Extract the [X, Y] coordinate from the center of the cell holding the provided text.  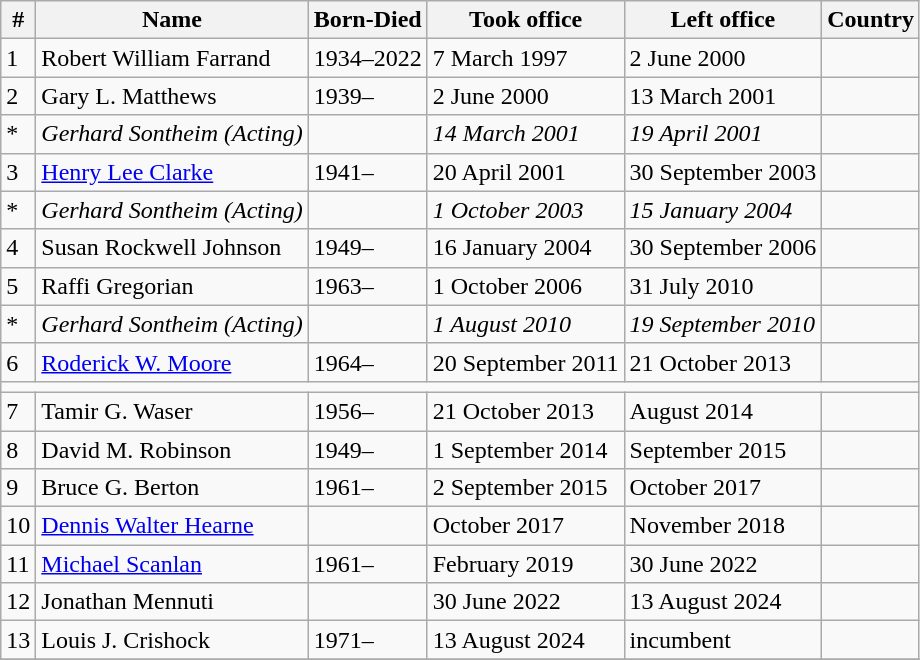
9 [18, 488]
Tamir G. Waser [172, 411]
February 2019 [526, 564]
31 July 2010 [723, 286]
20 April 2001 [526, 172]
20 September 2011 [526, 362]
4 [18, 248]
1934–2022 [368, 58]
1 [18, 58]
Left office [723, 20]
Country [871, 20]
19 April 2001 [723, 134]
1939– [368, 96]
David M. Robinson [172, 449]
# [18, 20]
Took office [526, 20]
6 [18, 362]
30 September 2006 [723, 248]
13 March 2001 [723, 96]
1964– [368, 362]
Henry Lee Clarke [172, 172]
1 September 2014 [526, 449]
1963– [368, 286]
19 September 2010 [723, 324]
3 [18, 172]
14 March 2001 [526, 134]
16 January 2004 [526, 248]
Michael Scanlan [172, 564]
7 [18, 411]
1971– [368, 640]
1 October 2006 [526, 286]
1 October 2003 [526, 210]
August 2014 [723, 411]
5 [18, 286]
1956– [368, 411]
13 [18, 640]
Dennis Walter Hearne [172, 526]
15 January 2004 [723, 210]
Gary L. Matthews [172, 96]
7 March 1997 [526, 58]
1 August 2010 [526, 324]
Jonathan Mennuti [172, 602]
2 [18, 96]
12 [18, 602]
Bruce G. Berton [172, 488]
2 September 2015 [526, 488]
Susan Rockwell Johnson [172, 248]
Louis J. Crishock [172, 640]
30 September 2003 [723, 172]
Name [172, 20]
incumbent [723, 640]
Roderick W. Moore [172, 362]
September 2015 [723, 449]
November 2018 [723, 526]
11 [18, 564]
Born-Died [368, 20]
1941– [368, 172]
Robert William Farrand [172, 58]
10 [18, 526]
8 [18, 449]
Raffi Gregorian [172, 286]
